For the text-containing cell, return its midpoint in (x, y) coordinate format. 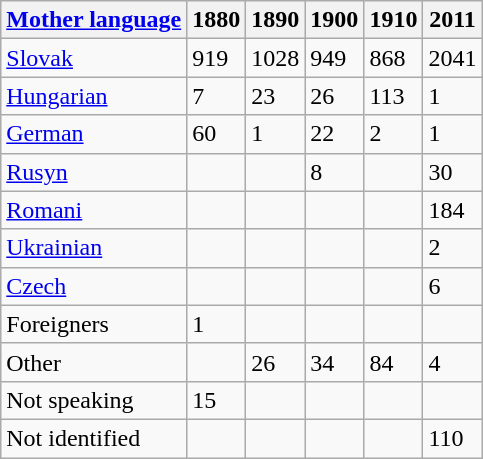
1910 (394, 20)
110 (452, 438)
2041 (452, 58)
8 (334, 172)
7 (216, 96)
1900 (334, 20)
German (94, 134)
1890 (276, 20)
Czech (94, 286)
Not speaking (94, 400)
23 (276, 96)
Ukrainian (94, 248)
949 (334, 58)
919 (216, 58)
Other (94, 362)
30 (452, 172)
Slovak (94, 58)
Romani (94, 210)
4 (452, 362)
1880 (216, 20)
1028 (276, 58)
113 (394, 96)
Rusyn (94, 172)
Not identified (94, 438)
868 (394, 58)
184 (452, 210)
60 (216, 134)
15 (216, 400)
22 (334, 134)
6 (452, 286)
Mother language (94, 20)
2011 (452, 20)
Foreigners (94, 324)
84 (394, 362)
Hungarian (94, 96)
34 (334, 362)
